Provide the [x, y] coordinate of the cell's center where the given text is located.  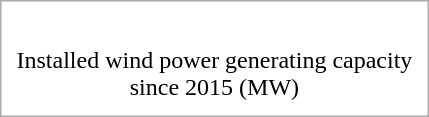
Installed wind power generating capacity since 2015 (MW) [215, 74]
